Detect which cell encompasses the target text, then output its (x, y) center coordinate. 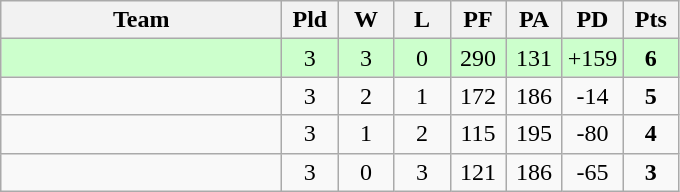
131 (534, 58)
L (422, 20)
-14 (592, 96)
PA (534, 20)
195 (534, 134)
290 (478, 58)
PF (478, 20)
+159 (592, 58)
6 (651, 58)
Pld (310, 20)
172 (478, 96)
121 (478, 172)
W (366, 20)
Pts (651, 20)
Team (142, 20)
-80 (592, 134)
115 (478, 134)
PD (592, 20)
-65 (592, 172)
4 (651, 134)
5 (651, 96)
